Detect which cell encompasses the target text, then output its (x, y) center coordinate. 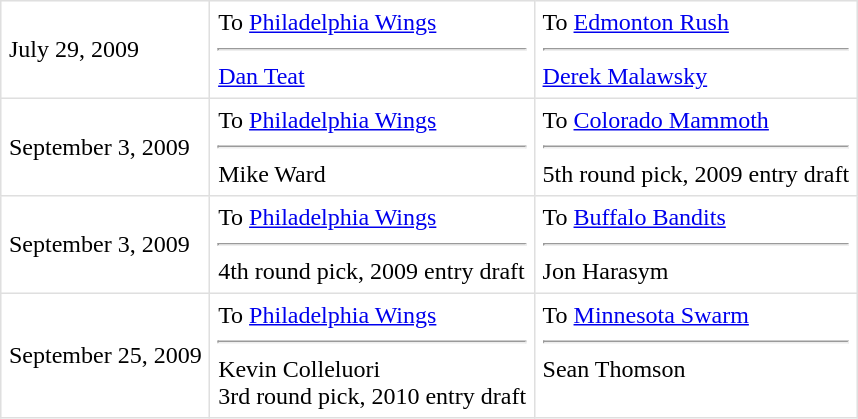
July 29, 2009 (106, 50)
To Philadelphia Wings Mike Ward (372, 147)
To Philadelphia Wings Dan Teat (372, 50)
To Buffalo BanditsJon Harasym (696, 245)
To Colorado Mammoth5th round pick, 2009 entry draft (696, 147)
To Edmonton RushDerek Malawsky (696, 50)
To Philadelphia Wings 4th round pick, 2009 entry draft (372, 245)
To Minnesota SwarmSean Thomson (696, 355)
September 25, 2009 (106, 355)
To Philadelphia Wings Kevin Colleluori3rd round pick, 2010 entry draft (372, 355)
